Return [X, Y] of the center of cell containing provided text 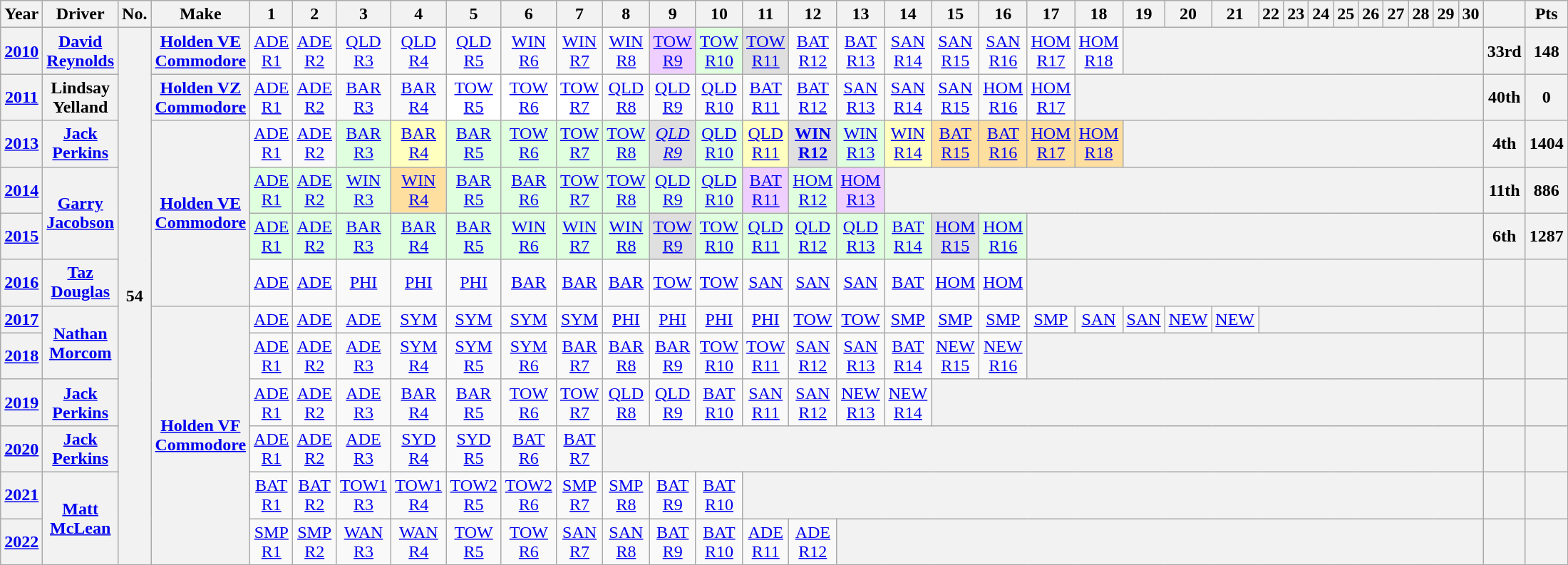
Year [21, 14]
Holden VF Commodore [201, 435]
TOW R6 [529, 97]
QLDR9 [673, 144]
15 [955, 14]
BAT R13 [861, 51]
QLD R12 [813, 237]
HOM R12 [813, 190]
4 [419, 14]
BAT [908, 282]
HOM R18 [1099, 51]
17 [1051, 14]
8 [626, 14]
HOM R15 [955, 237]
2018 [21, 356]
2014 [21, 190]
TOW R8 [626, 190]
QLD R11 [765, 237]
1287 [1547, 237]
26 [1371, 14]
1 [272, 14]
Driver [81, 14]
Make [201, 14]
23 [1296, 14]
BARR3 [363, 144]
WANR4 [419, 541]
ADER3 [363, 449]
TOW2R5 [473, 494]
HOM R13 [861, 190]
2022 [21, 541]
20 [1188, 14]
Matt McLean [81, 518]
21 [1235, 14]
QLDR11 [765, 144]
2020 [21, 449]
SYDR5 [473, 449]
NEW R16 [1004, 356]
Garry Jacobson [81, 213]
SANR12 [813, 402]
4th [1504, 144]
25 [1346, 14]
30 [1471, 14]
Lindsay Yelland [81, 97]
33rd [1504, 51]
WIN R3 [363, 190]
QLD R3 [363, 51]
22 [1272, 14]
QLDR10 [718, 144]
SYM R6 [529, 356]
BAR R8 [626, 356]
WIN R4 [419, 190]
HOMR18 [1099, 144]
2021 [21, 494]
0 [1547, 97]
2011 [21, 97]
SAN R12 [813, 356]
QLD R5 [473, 51]
11th [1504, 190]
WANR3 [363, 541]
TOW2R6 [529, 494]
BATR2 [314, 494]
18 [1099, 14]
7 [579, 14]
TOW R5 [473, 97]
12 [813, 14]
24 [1321, 14]
Holden VZ Commodore [201, 97]
SYDR4 [419, 449]
2019 [21, 402]
28 [1421, 14]
Pts [1547, 14]
9 [673, 14]
SMPR8 [626, 494]
SMPR2 [314, 541]
David Reynolds [81, 51]
NEWR13 [861, 402]
SMPR1 [272, 541]
2016 [21, 282]
SANR7 [579, 541]
BATR7 [579, 449]
54 [135, 296]
27 [1396, 14]
3 [363, 14]
BATR6 [529, 449]
11 [765, 14]
2010 [21, 51]
TOW1R3 [363, 494]
SMPR7 [579, 494]
ADER11 [765, 541]
886 [1547, 190]
40th [1504, 97]
BAR R9 [673, 356]
NEWR14 [908, 402]
2 [314, 14]
SANR11 [765, 402]
16 [1004, 14]
14 [908, 14]
SANR8 [626, 541]
NEW R15 [955, 356]
1404 [1547, 144]
ADER12 [813, 541]
HOMR17 [1051, 144]
Nathan Morcom [81, 342]
6th [1504, 237]
2013 [21, 144]
SAN R16 [1004, 51]
No. [135, 14]
QLD R4 [419, 51]
BAR R7 [579, 356]
148 [1547, 51]
SYM R4 [419, 356]
WINR13 [861, 144]
TOWR8 [626, 144]
2017 [21, 319]
19 [1143, 14]
10 [718, 14]
BATR16 [1004, 144]
2015 [21, 237]
SYM R5 [473, 356]
6 [529, 14]
TOWR5 [473, 541]
BAR R6 [529, 190]
TOW1R4 [419, 494]
WINR14 [908, 144]
Taz Douglas [81, 282]
BATR1 [272, 494]
13 [861, 14]
BATR15 [955, 144]
5 [473, 14]
QLD R13 [861, 237]
WINR12 [813, 144]
29 [1445, 14]
